Search for the cell housing the specified text and yield its [x, y] center coordinate. 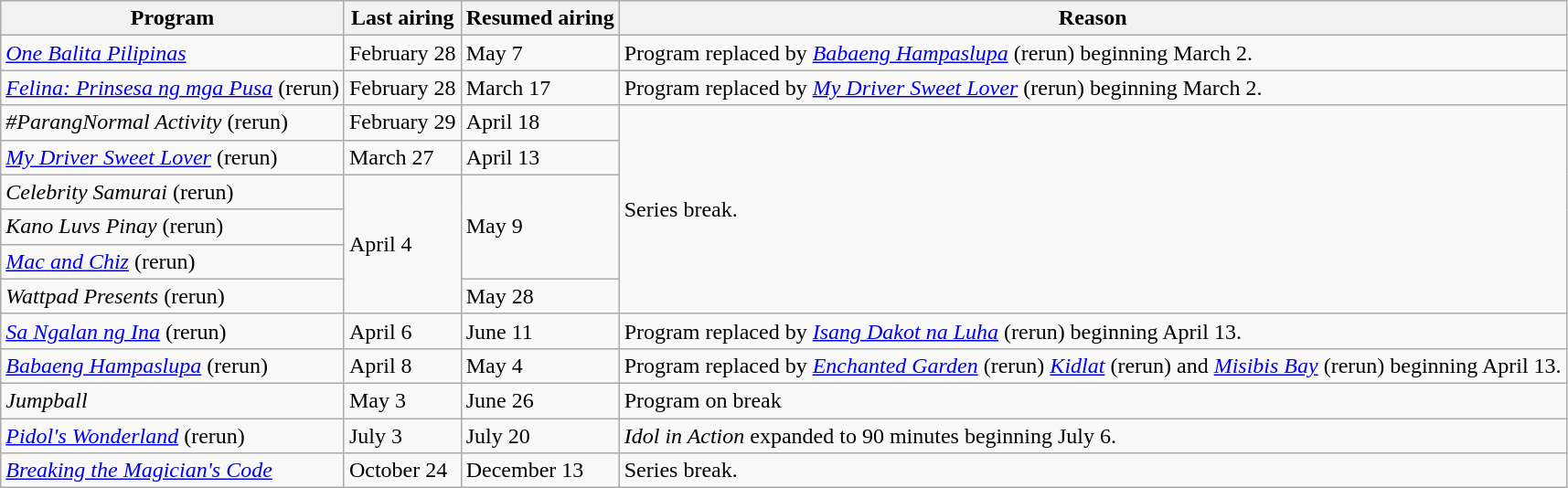
February 29 [402, 122]
Program on break [1093, 400]
May 4 [539, 366]
Mac and Chiz (rerun) [173, 261]
April 4 [402, 244]
Kano Luvs Pinay (rerun) [173, 227]
#ParangNormal Activity (rerun) [173, 122]
Babaeng Hampaslupa (rerun) [173, 366]
Program replaced by Babaeng Hampaslupa (rerun) beginning March 2. [1093, 53]
Program replaced by Enchanted Garden (rerun) Kidlat (rerun) and Misibis Bay (rerun) beginning April 13. [1093, 366]
June 26 [539, 400]
Resumed airing [539, 18]
Program [173, 18]
Jumpball [173, 400]
July 3 [402, 436]
Idol in Action expanded to 90 minutes beginning July 6. [1093, 436]
March 17 [539, 88]
My Driver Sweet Lover (rerun) [173, 157]
Program replaced by Isang Dakot na Luha (rerun) beginning April 13. [1093, 331]
Sa Ngalan ng Ina (rerun) [173, 331]
April 18 [539, 122]
One Balita Pilipinas [173, 53]
April 8 [402, 366]
December 13 [539, 471]
Breaking the Magician's Code [173, 471]
July 20 [539, 436]
Program replaced by My Driver Sweet Lover (rerun) beginning March 2. [1093, 88]
May 28 [539, 296]
April 6 [402, 331]
May 3 [402, 400]
Reason [1093, 18]
Wattpad Presents (rerun) [173, 296]
Pidol's Wonderland (rerun) [173, 436]
October 24 [402, 471]
June 11 [539, 331]
Felina: Prinsesa ng mga Pusa (rerun) [173, 88]
Celebrity Samurai (rerun) [173, 192]
May 9 [539, 227]
May 7 [539, 53]
April 13 [539, 157]
March 27 [402, 157]
Last airing [402, 18]
